Return the (x, y) coordinate for the center point of the cell that contains the specified text.  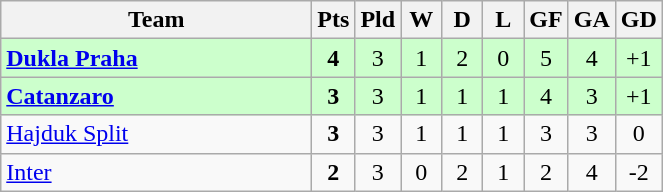
GA (592, 20)
L (504, 20)
Inter (156, 172)
-2 (638, 172)
Hajduk Split (156, 134)
D (462, 20)
Catanzaro (156, 96)
W (422, 20)
Dukla Praha (156, 58)
Pld (378, 20)
Pts (334, 20)
Team (156, 20)
5 (546, 58)
GF (546, 20)
GD (638, 20)
